Scan for the cell matching the given text and deliver its [X, Y] coordinate at center. 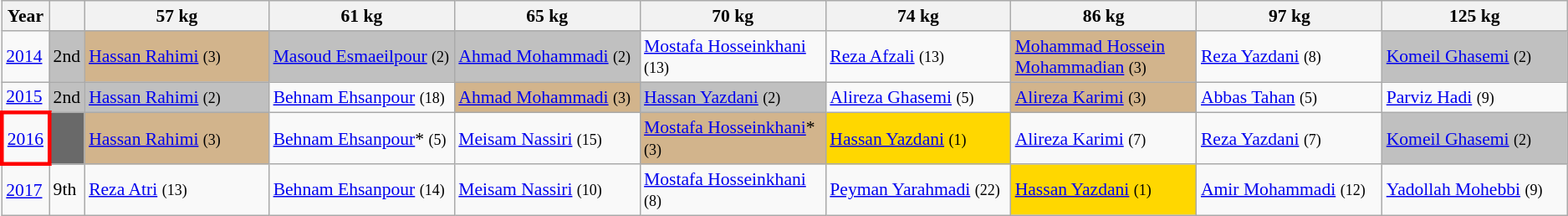
Alireza Karimi (7) [1104, 139]
86 kg [1104, 16]
Behnam Ehsanpour (18) [362, 97]
Mohammad Hossein Mohammadian (3) [1104, 57]
Reza Yazdani (8) [1290, 57]
Reza Yazdani (7) [1290, 139]
Peyman Yarahmadi (22) [918, 189]
65 kg [547, 16]
57 kg [176, 16]
Alireza Ghasemi (5) [918, 97]
Mostafa Hosseinkhani* (3) [733, 139]
Mostafa Hosseinkhani (8) [733, 189]
2015 [25, 97]
Reza Afzali (13) [918, 57]
Hassan Yazdani (2) [733, 97]
Ahmad Mohammadi (3) [547, 97]
Amir Mohammadi (12) [1290, 189]
125 kg [1475, 16]
Ahmad Mohammadi (2) [547, 57]
Parviz Hadi (9) [1475, 97]
70 kg [733, 16]
Behnam Ehsanpour* (5) [362, 139]
Reza Atri (13) [176, 189]
Abbas Tahan (5) [1290, 97]
61 kg [362, 16]
74 kg [918, 16]
Masoud Esmaeilpour (2) [362, 57]
97 kg [1290, 16]
Year [25, 16]
Yadollah Mohebbi (9) [1475, 189]
Alireza Karimi (3) [1104, 97]
Meisam Nassiri (10) [547, 189]
Meisam Nassiri (15) [547, 139]
2016 [25, 139]
9th [67, 189]
2017 [25, 189]
Behnam Ehsanpour (14) [362, 189]
2014 [25, 57]
Mostafa Hosseinkhani (13) [733, 57]
Hassan Rahimi (2) [176, 97]
